Output the (x, y) coordinate of the center of the cell containing the given text.  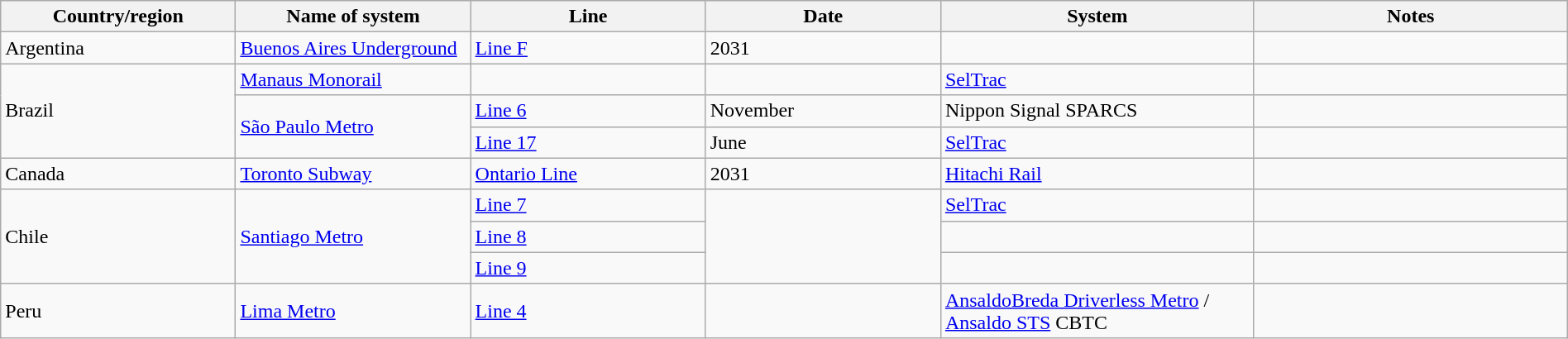
Line 8 (588, 236)
Manaus Monorail (353, 79)
System (1097, 17)
Peru (118, 311)
Date (823, 17)
Line 4 (588, 311)
Line F (588, 48)
Ontario Line (588, 174)
Chile (118, 236)
Lima Metro (353, 311)
Brazil (118, 111)
Toronto Subway (353, 174)
Santiago Metro (353, 236)
Canada (118, 174)
Buenos Aires Underground (353, 48)
Line 6 (588, 111)
Line 7 (588, 205)
Hitachi Rail (1097, 174)
Country/region (118, 17)
Notes (1411, 17)
Line 17 (588, 142)
São Paulo Metro (353, 127)
Name of system (353, 17)
Argentina (118, 48)
Line 9 (588, 268)
June (823, 142)
Line (588, 17)
November (823, 111)
Nippon Signal SPARCS (1097, 111)
AnsaldoBreda Driverless Metro / Ansaldo STS CBTC (1097, 311)
